Scan for the cell matching the given text and deliver its (x, y) coordinate at center. 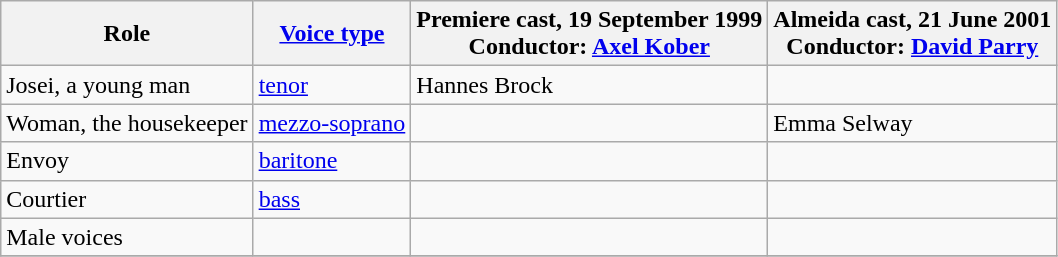
Courtier (127, 199)
Envoy (127, 161)
Role (127, 34)
bass (332, 199)
baritone (332, 161)
Male voices (127, 237)
Woman, the housekeeper (127, 123)
Voice type (332, 34)
Emma Selway (912, 123)
tenor (332, 85)
Premiere cast, 19 September 1999Conductor: Axel Kober (590, 34)
mezzo-soprano (332, 123)
Almeida cast, 21 June 2001Conductor: David Parry (912, 34)
Josei, a young man (127, 85)
Hannes Brock (590, 85)
